Extract the [X, Y] coordinate from the center of the cell holding the provided text.  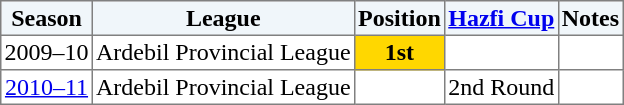
Notes [590, 18]
Hazfi Cup [502, 18]
2010–11 [47, 87]
League [223, 18]
2009–10 [47, 52]
1st [399, 52]
Position [399, 18]
Season [47, 18]
2nd Round [502, 87]
